Extract the [x, y] coordinate from the center of the cell holding the provided text.  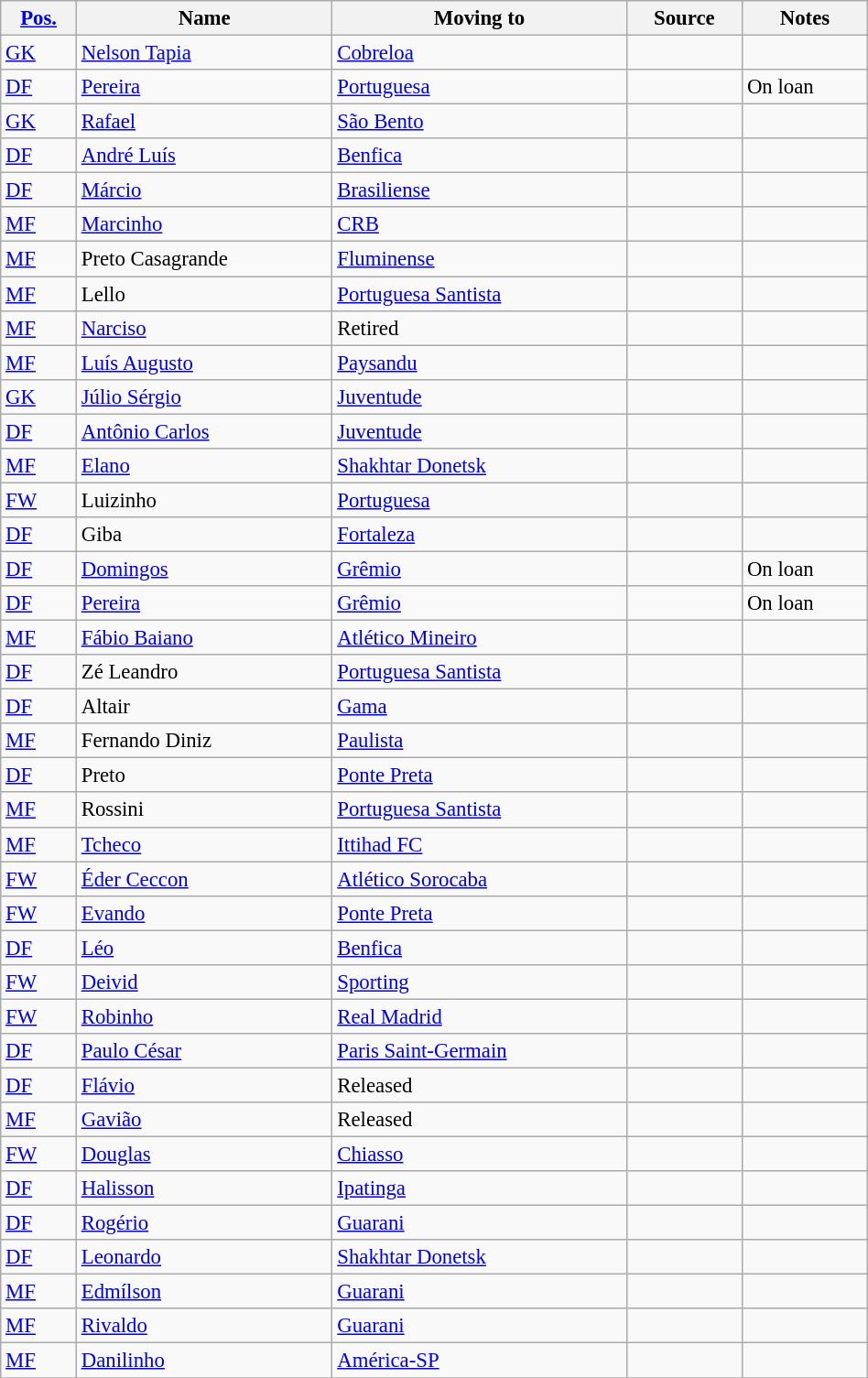
Paulo César [204, 1051]
Preto [204, 776]
Flávio [204, 1085]
Gavião [204, 1120]
Giba [204, 535]
Atlético Mineiro [480, 638]
Marcinho [204, 224]
Real Madrid [480, 1016]
Antônio Carlos [204, 431]
Preto Casagrande [204, 259]
Chiasso [480, 1155]
Ittihad FC [480, 844]
Brasiliense [480, 190]
Moving to [480, 18]
Lello [204, 294]
Rivaldo [204, 1327]
André Luís [204, 156]
São Bento [480, 122]
Fortaleza [480, 535]
Douglas [204, 1155]
Elano [204, 466]
Rafael [204, 122]
Márcio [204, 190]
Tcheco [204, 844]
Robinho [204, 1016]
Luís Augusto [204, 363]
Source [685, 18]
Fernando Diniz [204, 741]
Name [204, 18]
Júlio Sérgio [204, 396]
Luizinho [204, 500]
Atlético Sorocaba [480, 879]
Sporting [480, 982]
Rogério [204, 1223]
Altair [204, 707]
Paysandu [480, 363]
Narciso [204, 328]
Pos. [38, 18]
Nelson Tapia [204, 53]
Retired [480, 328]
Fábio Baiano [204, 638]
América-SP [480, 1361]
Edmílson [204, 1292]
Leonardo [204, 1257]
Fluminense [480, 259]
Cobreloa [480, 53]
Zé Leandro [204, 672]
Paulista [480, 741]
Domingos [204, 569]
Deivid [204, 982]
CRB [480, 224]
Halisson [204, 1188]
Evando [204, 913]
Rossini [204, 810]
Ipatinga [480, 1188]
Danilinho [204, 1361]
Paris Saint-Germain [480, 1051]
Notes [806, 18]
Gama [480, 707]
Léo [204, 948]
Éder Ceccon [204, 879]
